For the text-containing cell, return its midpoint in [X, Y] coordinate format. 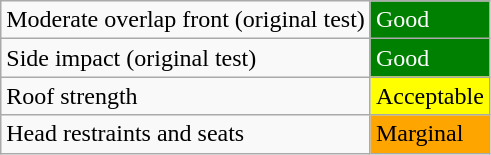
Side impact (original test) [186, 58]
Roof strength [186, 96]
Head restraints and seats [186, 134]
Moderate overlap front (original test) [186, 20]
Acceptable [430, 96]
Marginal [430, 134]
